Extract the [X, Y] coordinate from the center of the cell holding the provided text.  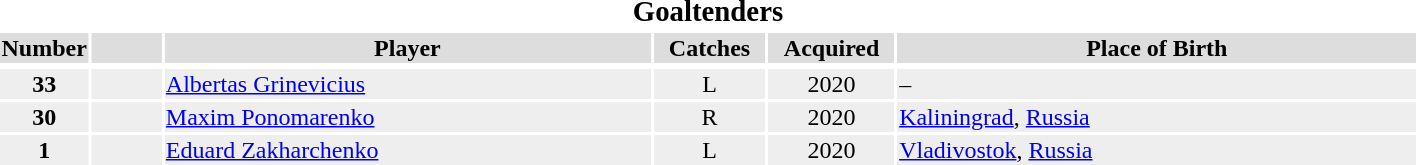
30 [44, 117]
Eduard Zakharchenko [407, 150]
Number [44, 48]
Catches [709, 48]
Place of Birth [1157, 48]
Acquired [832, 48]
Kaliningrad, Russia [1157, 117]
– [1157, 84]
Albertas Grinevicius [407, 84]
1 [44, 150]
R [709, 117]
Vladivostok, Russia [1157, 150]
Player [407, 48]
Maxim Ponomarenko [407, 117]
33 [44, 84]
